Provide the (x, y) coordinate of the cell's center where the given text is located.  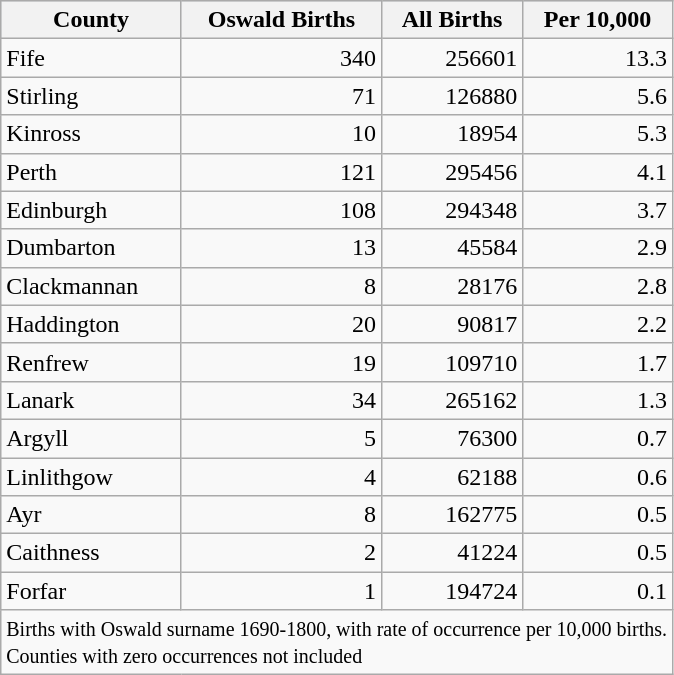
71 (281, 96)
34 (281, 400)
4.1 (598, 172)
Argyll (92, 438)
294348 (452, 210)
126880 (452, 96)
1.7 (598, 362)
340 (281, 58)
5.6 (598, 96)
County (92, 20)
45584 (452, 248)
0.1 (598, 591)
Linlithgow (92, 477)
Oswald Births (281, 20)
41224 (452, 553)
121 (281, 172)
76300 (452, 438)
All Births (452, 20)
2.2 (598, 324)
2.9 (598, 248)
Per 10,000 (598, 20)
109710 (452, 362)
3.7 (598, 210)
28176 (452, 286)
Renfrew (92, 362)
Perth (92, 172)
0.6 (598, 477)
Stirling (92, 96)
108 (281, 210)
256601 (452, 58)
Caithness (92, 553)
13.3 (598, 58)
20 (281, 324)
Haddington (92, 324)
194724 (452, 591)
Kinross (92, 134)
90817 (452, 324)
0.7 (598, 438)
Ayr (92, 515)
4 (281, 477)
Births with Oswald surname 1690-1800, with rate of occurrence per 10,000 births.Counties with zero occurrences not included (337, 642)
1.3 (598, 400)
Dumbarton (92, 248)
5 (281, 438)
5.3 (598, 134)
162775 (452, 515)
18954 (452, 134)
1 (281, 591)
Edinburgh (92, 210)
19 (281, 362)
Forfar (92, 591)
265162 (452, 400)
Clackmannan (92, 286)
Lanark (92, 400)
2.8 (598, 286)
62188 (452, 477)
Fife (92, 58)
295456 (452, 172)
13 (281, 248)
2 (281, 553)
10 (281, 134)
